Provide the (X, Y) coordinate of the cell's center where the given text is located.  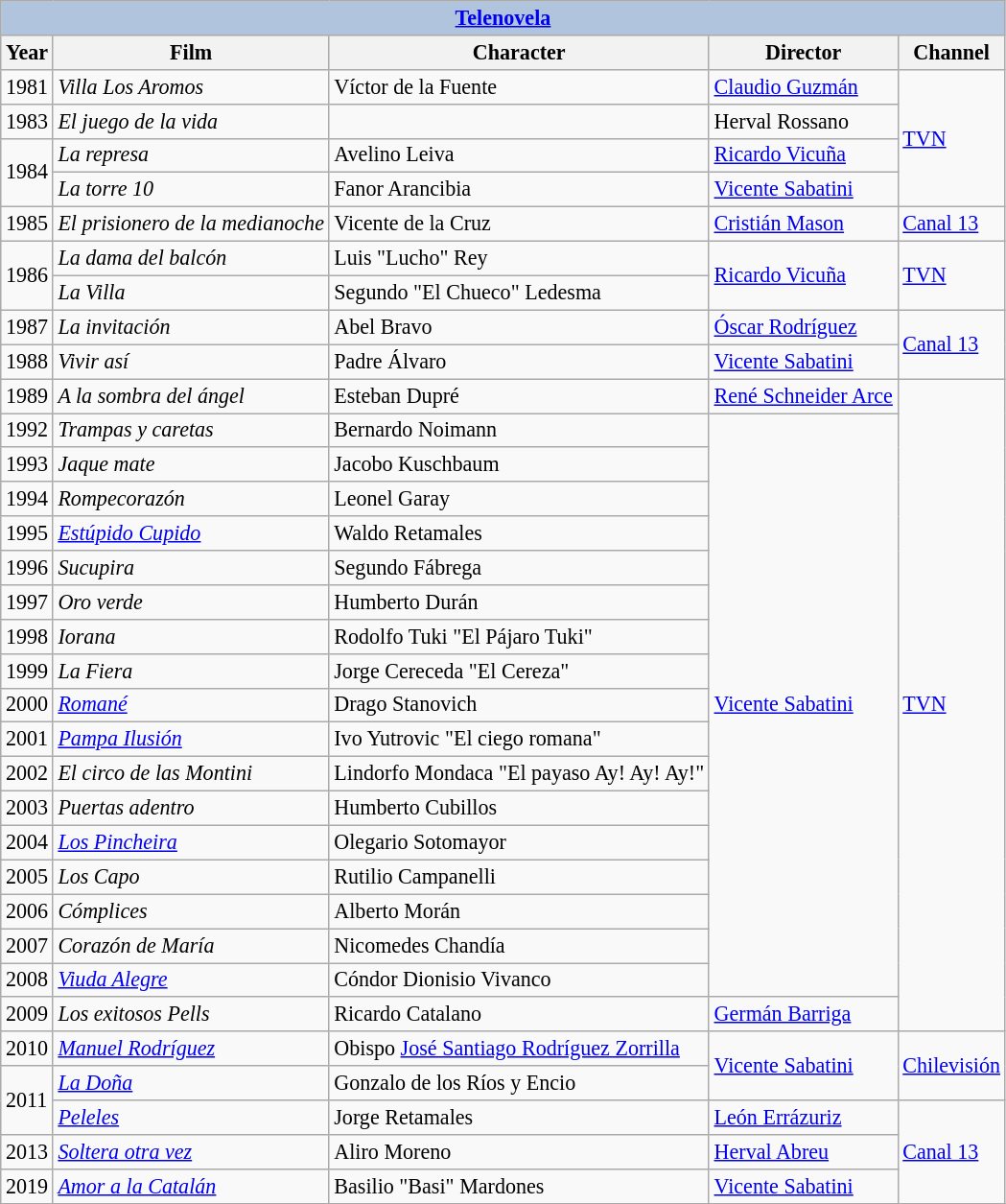
2002 (27, 773)
Padre Álvaro (519, 362)
Avelino Leiva (519, 155)
Germán Barriga (804, 1014)
La represa (191, 155)
Character (519, 52)
Abel Bravo (519, 327)
El juego de la vida (191, 121)
1987 (27, 327)
Herval Abreu (804, 1151)
La Doña (191, 1083)
Viuda Alegre (191, 980)
Gonzalo de los Ríos y Encio (519, 1083)
Chilevisión (951, 1066)
Soltera otra vez (191, 1151)
Herval Rossano (804, 121)
La Villa (191, 293)
Los Pincheira (191, 842)
Pampa Ilusión (191, 740)
2003 (27, 808)
El prisionero de la medianoche (191, 224)
Aliro Moreno (519, 1151)
2019 (27, 1186)
Humberto Cubillos (519, 808)
Cóndor Dionisio Vivanco (519, 980)
Luis "Lucho" Rey (519, 258)
2000 (27, 705)
Humberto Durán (519, 602)
Film (191, 52)
La torre 10 (191, 190)
Waldo Retamales (519, 533)
Rutilio Campanelli (519, 877)
Segundo Fábrega (519, 567)
A la sombra del ángel (191, 395)
1999 (27, 671)
Amor a la Catalán (191, 1186)
Jorge Cereceda "El Cereza" (519, 671)
Iorana (191, 636)
Obispo José Santiago Rodríguez Zorrilla (519, 1049)
Villa Los Aromos (191, 86)
Rompecorazón (191, 499)
1989 (27, 395)
René Schneider Arce (804, 395)
Alberto Morán (519, 911)
La dama del balcón (191, 258)
1993 (27, 464)
Puertas adentro (191, 808)
León Errázuriz (804, 1117)
Fanor Arancibia (519, 190)
Director (804, 52)
Trampas y caretas (191, 430)
1981 (27, 86)
Víctor de la Fuente (519, 86)
Claudio Guzmán (804, 86)
La Fiera (191, 671)
Lindorfo Mondaca "El payaso Ay! Ay! Ay!" (519, 773)
Óscar Rodríguez (804, 327)
2004 (27, 842)
Peleles (191, 1117)
Romané (191, 705)
1986 (27, 275)
Cómplices (191, 911)
Jacobo Kuschbaum (519, 464)
2007 (27, 945)
Leonel Garay (519, 499)
2005 (27, 877)
1988 (27, 362)
Los Capo (191, 877)
Ivo Yutrovic "El ciego romana" (519, 740)
1992 (27, 430)
Vivir así (191, 362)
El circo de las Montini (191, 773)
Segundo "El Chueco" Ledesma (519, 293)
1984 (27, 173)
Rodolfo Tuki "El Pájaro Tuki" (519, 636)
Manuel Rodríguez (191, 1049)
1994 (27, 499)
2011 (27, 1100)
Estúpido Cupido (191, 533)
Ricardo Catalano (519, 1014)
Year (27, 52)
2001 (27, 740)
Olegario Sotomayor (519, 842)
Vicente de la Cruz (519, 224)
2010 (27, 1049)
Channel (951, 52)
1983 (27, 121)
Basilio "Basi" Mardones (519, 1186)
2006 (27, 911)
1996 (27, 567)
1998 (27, 636)
Sucupira (191, 567)
Telenovela (503, 17)
2009 (27, 1014)
Esteban Dupré (519, 395)
1995 (27, 533)
Nicomedes Chandía (519, 945)
2008 (27, 980)
2013 (27, 1151)
Jaque mate (191, 464)
1997 (27, 602)
Jorge Retamales (519, 1117)
1985 (27, 224)
Los exitosos Pells (191, 1014)
La invitación (191, 327)
Oro verde (191, 602)
Drago Stanovich (519, 705)
Cristián Mason (804, 224)
Bernardo Noimann (519, 430)
Corazón de María (191, 945)
